Return the (x, y) coordinate for the center point of the cell that contains the specified text.  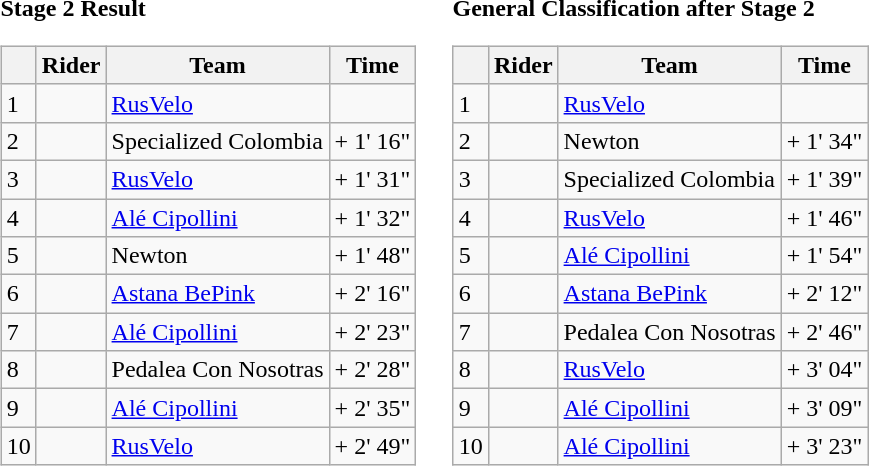
+ 2' 35" (372, 408)
+ 3' 23" (824, 446)
+ 2' 16" (372, 294)
+ 1' 48" (372, 256)
+ 2' 49" (372, 446)
+ 1' 31" (372, 179)
+ 1' 32" (372, 217)
+ 1' 16" (372, 141)
+ 1' 34" (824, 141)
+ 3' 04" (824, 370)
+ 1' 39" (824, 179)
+ 1' 54" (824, 256)
+ 1' 46" (824, 217)
+ 2' 23" (372, 332)
+ 2' 28" (372, 370)
+ 2' 46" (824, 332)
+ 2' 12" (824, 294)
+ 3' 09" (824, 408)
